Detect which cell encompasses the target text, then output its (X, Y) center coordinate. 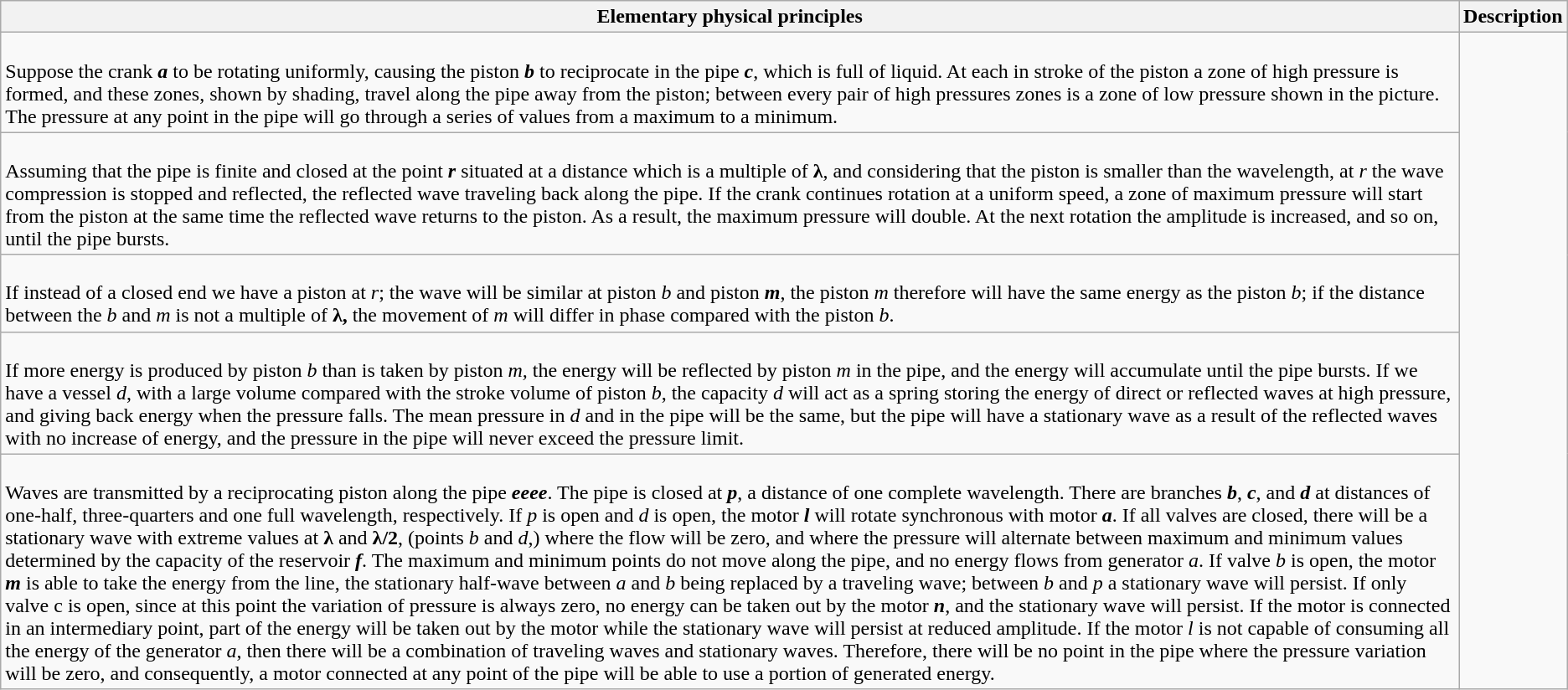
Elementary physical principles (730, 17)
Description (1514, 17)
